Search for the cell housing the specified text and yield its (X, Y) center coordinate. 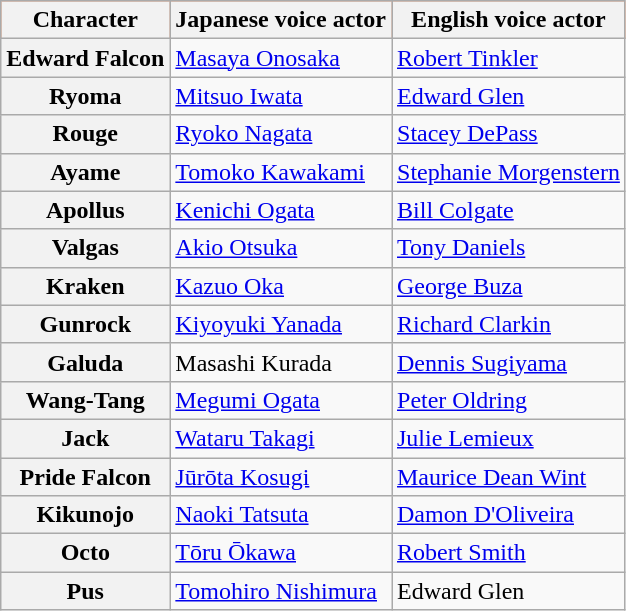
Tony Daniels (509, 248)
Mitsuo Iwata (281, 96)
Stephanie Morgenstern (509, 172)
Jūrōta Kosugi (281, 477)
English voice actor (509, 20)
Robert Smith (509, 553)
Pride Falcon (86, 477)
Ryoma (86, 96)
Richard Clarkin (509, 324)
Galuda (86, 362)
Edward Falcon (86, 58)
Julie Lemieux (509, 438)
Kraken (86, 286)
Stacey DePass (509, 134)
Tomoko Kawakami (281, 172)
Peter Oldring (509, 400)
Ayame (86, 172)
Tōru Ōkawa (281, 553)
Kenichi Ogata (281, 210)
Maurice Dean Wint (509, 477)
Japanese voice actor (281, 20)
Jack (86, 438)
Damon D'Oliveira (509, 515)
Character (86, 20)
Kazuo Oka (281, 286)
Dennis Sugiyama (509, 362)
Kiyoyuki Yanada (281, 324)
Apollus (86, 210)
Rouge (86, 134)
Kikunojo (86, 515)
Akio Otsuka (281, 248)
Naoki Tatsuta (281, 515)
Octo (86, 553)
Valgas (86, 248)
Masashi Kurada (281, 362)
George Buza (509, 286)
Wataru Takagi (281, 438)
Masaya Onosaka (281, 58)
Ryoko Nagata (281, 134)
Pus (86, 591)
Wang-Tang (86, 400)
Megumi Ogata (281, 400)
Robert Tinkler (509, 58)
Bill Colgate (509, 210)
Tomohiro Nishimura (281, 591)
Gunrock (86, 324)
